Output the [X, Y] coordinate of the center of the cell containing the given text.  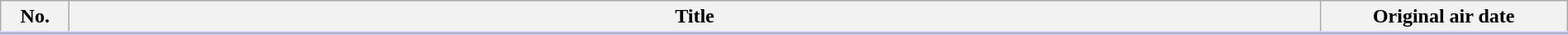
No. [35, 17]
Title [695, 17]
Original air date [1444, 17]
